Scan for the cell matching the given text and deliver its (x, y) coordinate at center. 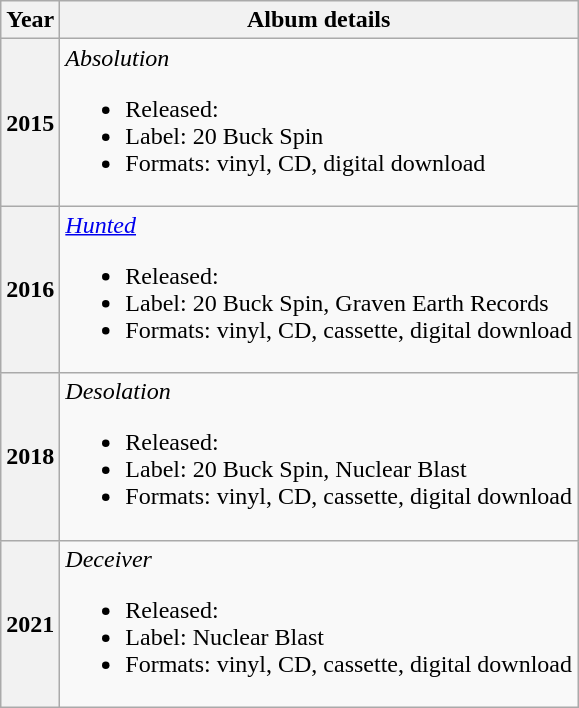
HuntedReleased: Label: 20 Buck Spin, Graven Earth RecordsFormats: vinyl, CD, cassette, digital download (319, 290)
2015 (30, 122)
2021 (30, 624)
AbsolutionReleased: Label: 20 Buck SpinFormats: vinyl, CD, digital download (319, 122)
DeceiverReleased: Label: Nuclear BlastFormats: vinyl, CD, cassette, digital download (319, 624)
2018 (30, 456)
Album details (319, 20)
DesolationReleased: Label: 20 Buck Spin, Nuclear BlastFormats: vinyl, CD, cassette, digital download (319, 456)
2016 (30, 290)
Year (30, 20)
